Output the (X, Y) coordinate of the center of the cell containing the given text.  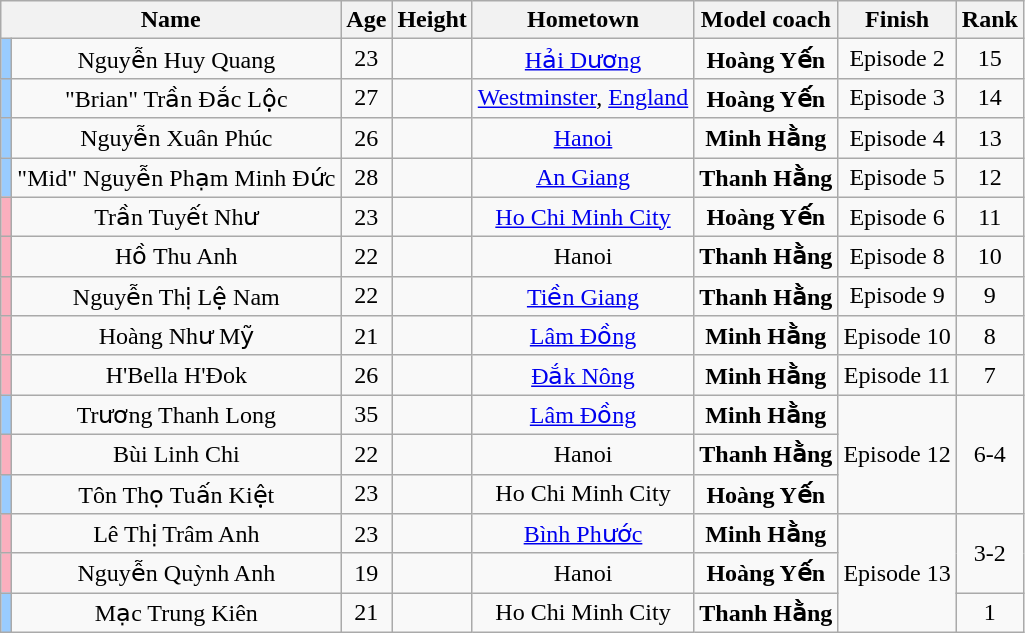
Episode 2 (897, 59)
Đắk Nông (582, 375)
Nguyễn Thị Lệ Nam (176, 296)
Nguyễn Xuân Phúc (176, 138)
10 (990, 257)
Mạc Trung Kiên (176, 613)
7 (990, 375)
9 (990, 296)
19 (366, 573)
Episode 12 (897, 454)
Rank (990, 20)
Episode 9 (897, 296)
Episode 11 (897, 375)
15 (990, 59)
Nguyễn Huy Quang (176, 59)
Finish (897, 20)
13 (990, 138)
Episode 10 (897, 336)
27 (366, 98)
Episode 6 (897, 217)
Tôn Thọ Tuấn Kiệt (176, 494)
Hoàng Như Mỹ (176, 336)
Tiền Giang (582, 296)
An Giang (582, 178)
Hải Dương (582, 59)
"Brian" Trần Đắc Lộc (176, 98)
Hometown (582, 20)
Nguyễn Quỳnh Anh (176, 573)
Lê Thị Trâm Anh (176, 534)
11 (990, 217)
H'Bella H'Đok (176, 375)
14 (990, 98)
8 (990, 336)
Bình Phước (582, 534)
12 (990, 178)
Height (432, 20)
Episode 8 (897, 257)
Westminster, England (582, 98)
Trương Thanh Long (176, 415)
Trần Tuyết Như (176, 217)
"Mid" Nguyễn Phạm Minh Đức (176, 178)
Episode 4 (897, 138)
Hồ Thu Anh (176, 257)
Name (171, 20)
Episode 3 (897, 98)
35 (366, 415)
6-4 (990, 454)
Age (366, 20)
3-2 (990, 554)
1 (990, 613)
Episode 13 (897, 574)
Bùi Linh Chi (176, 454)
Episode 5 (897, 178)
28 (366, 178)
Model coach (766, 20)
